For the text-containing cell, return its midpoint in (x, y) coordinate format. 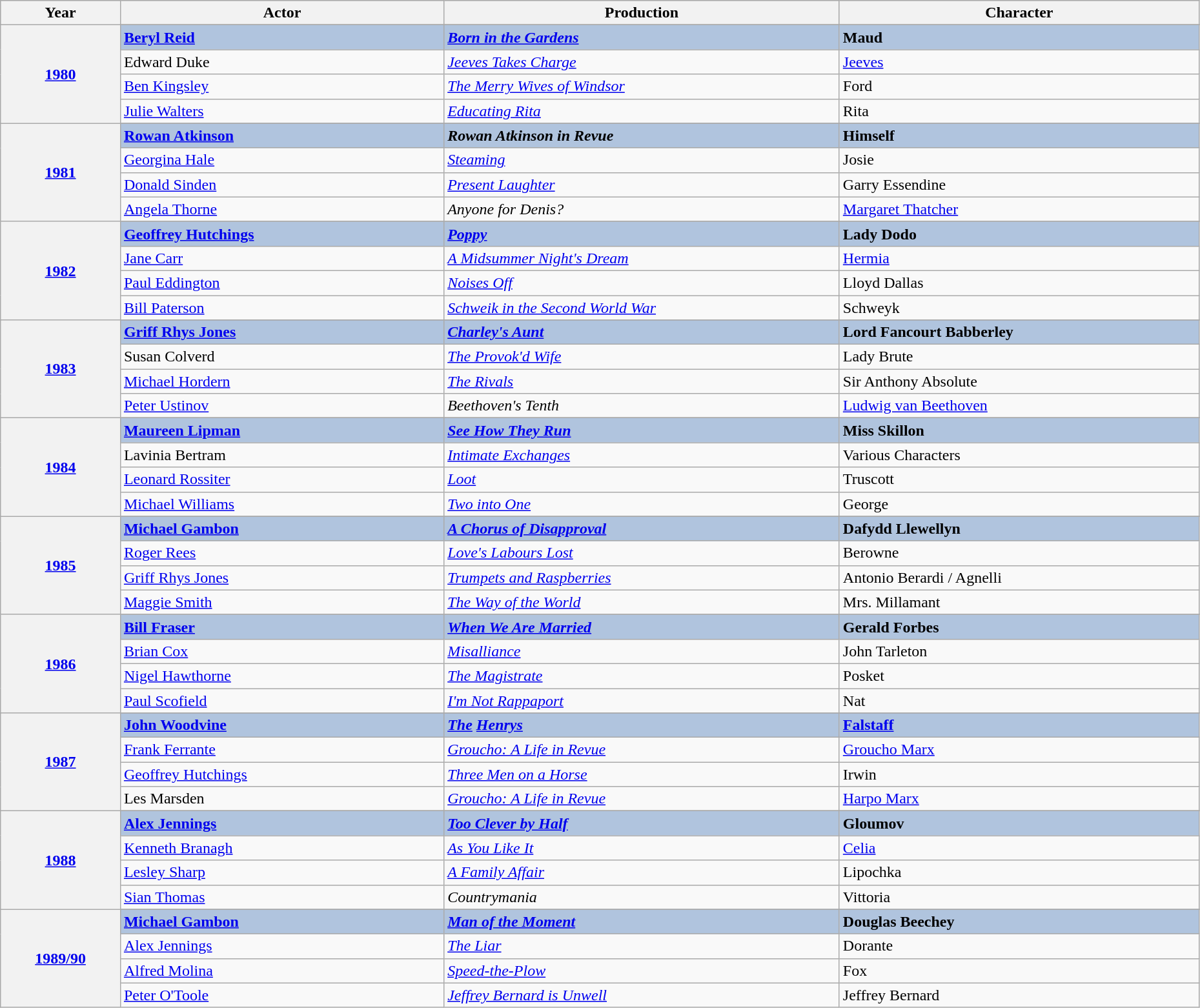
Les Marsden (281, 799)
Peter Ustinov (281, 406)
Michael Williams (281, 504)
Harpo Marx (1019, 799)
The Rivals (642, 381)
Margaret Thatcher (1019, 209)
The Liar (642, 946)
Antonio Berardi / Agnelli (1019, 578)
Too Clever by Half (642, 823)
The Henrys (642, 725)
Intimate Exchanges (642, 455)
The Merry Wives of Windsor (642, 86)
Lavinia Bertram (281, 455)
Gloumov (1019, 823)
See How They Run (642, 430)
The Provok'd Wife (642, 357)
1983 (61, 369)
Vittoria (1019, 897)
Lipochka (1019, 872)
A Midsummer Night's Dream (642, 258)
Lord Fancourt Babberley (1019, 332)
Josie (1019, 160)
Production (642, 13)
Groucho Marx (1019, 750)
Sir Anthony Absolute (1019, 381)
1980 (61, 74)
Roger Rees (281, 553)
Irwin (1019, 774)
Jeffrey Bernard (1019, 995)
Charley's Aunt (642, 332)
Truscott (1019, 479)
I'm Not Rappaport (642, 700)
Brian Cox (281, 651)
Maggie Smith (281, 602)
Susan Colverd (281, 357)
Schweik in the Second World War (642, 308)
When We Are Married (642, 627)
Kenneth Branagh (281, 848)
Michael Hordern (281, 381)
Born in the Gardens (642, 37)
Jeeves Takes Charge (642, 62)
Anyone for Denis? (642, 209)
Ben Kingsley (281, 86)
Schweyk (1019, 308)
Angela Thorne (281, 209)
Alfred Molina (281, 971)
Rita (1019, 111)
Sian Thomas (281, 897)
Paul Scofield (281, 700)
Dafydd Llewellyn (1019, 529)
Noises Off (642, 283)
Three Men on a Horse (642, 774)
Maud (1019, 37)
John Woodvine (281, 725)
A Family Affair (642, 872)
Love's Labours Lost (642, 553)
Posket (1019, 676)
1986 (61, 663)
Ludwig van Beethoven (1019, 406)
Frank Ferrante (281, 750)
Nat (1019, 700)
1987 (61, 762)
Douglas Beechey (1019, 922)
Jeffrey Bernard is Unwell (642, 995)
1989/90 (61, 958)
Berowne (1019, 553)
Georgina Hale (281, 160)
Misalliance (642, 651)
The Magistrate (642, 676)
Rowan Atkinson in Revue (642, 136)
Jane Carr (281, 258)
Educating Rita (642, 111)
Steaming (642, 160)
Gerald Forbes (1019, 627)
Bill Fraser (281, 627)
The Way of the World (642, 602)
Jeeves (1019, 62)
Nigel Hawthorne (281, 676)
Ford (1019, 86)
Celia (1019, 848)
Peter O'Toole (281, 995)
Man of the Moment (642, 922)
Speed-the-Plow (642, 971)
1981 (61, 172)
Leonard Rossiter (281, 479)
Countrymania (642, 897)
Dorante (1019, 946)
Rowan Atkinson (281, 136)
Beethoven's Tenth (642, 406)
Edward Duke (281, 62)
Garry Essendine (1019, 185)
Present Laughter (642, 185)
Donald Sinden (281, 185)
As You Like It (642, 848)
Character (1019, 13)
George (1019, 504)
Two into One (642, 504)
Himself (1019, 136)
Falstaff (1019, 725)
Julie Walters (281, 111)
Various Characters (1019, 455)
Maureen Lipman (281, 430)
Actor (281, 13)
1985 (61, 565)
1988 (61, 860)
Lesley Sharp (281, 872)
Trumpets and Raspberries (642, 578)
Beryl Reid (281, 37)
Lloyd Dallas (1019, 283)
1982 (61, 270)
Poppy (642, 234)
1984 (61, 467)
Year (61, 13)
Lady Dodo (1019, 234)
Bill Paterson (281, 308)
Mrs. Millamant (1019, 602)
Miss Skillon (1019, 430)
John Tarleton (1019, 651)
Fox (1019, 971)
A Chorus of Disapproval (642, 529)
Lady Brute (1019, 357)
Paul Eddington (281, 283)
Hermia (1019, 258)
Loot (642, 479)
